Find where the given text appears and provide that cell's center as (X, Y) coordinate. 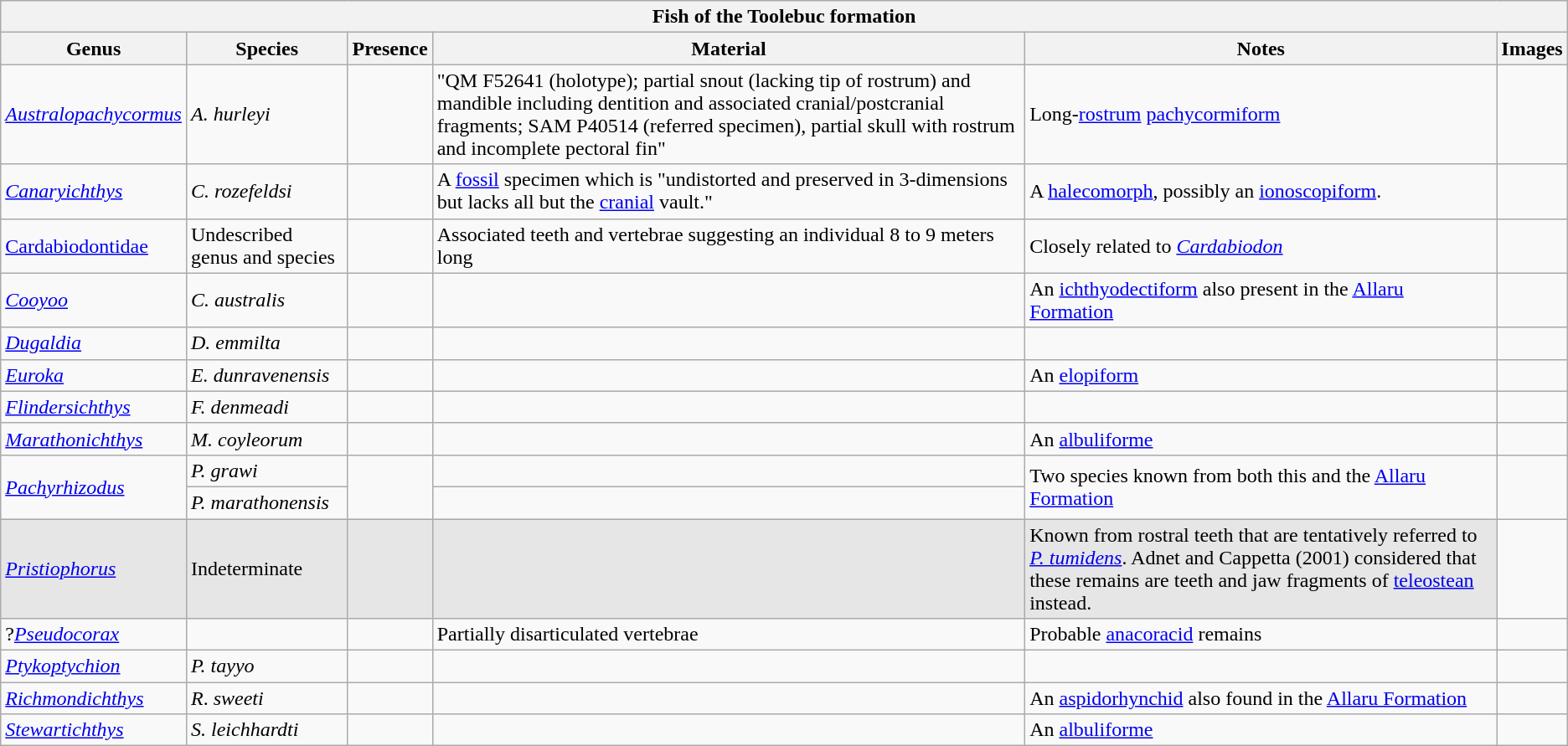
Marathonichthys (94, 439)
A fossil specimen which is "undistorted and preserved in 3-dimensions but lacks all but the cranial vault." (729, 191)
Long-rostrum pachycormiform (1261, 114)
Probable anacoracid remains (1261, 635)
Stewartichthys (94, 730)
Fish of the Toolebuc formation (784, 17)
Undescribed genus and species (266, 246)
Dugaldia (94, 343)
C. australis (266, 300)
P. marathonensis (266, 502)
Australopachycormus (94, 114)
Closely related to Cardabiodon (1261, 246)
Two species known from both this and the Allaru Formation (1261, 486)
Cooyoo (94, 300)
Ptykoptychion (94, 666)
An ichthyodectiform also present in the Allaru Formation (1261, 300)
Pristiophorus (94, 569)
F. denmeadi (266, 407)
M. coyleorum (266, 439)
Notes (1261, 49)
E. dunravenensis (266, 375)
Associated teeth and vertebrae suggesting an individual 8 to 9 meters long (729, 246)
Euroka (94, 375)
Partially disarticulated vertebrae (729, 635)
Images (1532, 49)
S. leichhardti (266, 730)
Presence (390, 49)
?Pseudocorax (94, 635)
Genus (94, 49)
Pachyrhizodus (94, 486)
A halecomorph, possibly an ionoscopiform. (1261, 191)
P. grawi (266, 471)
A. hurleyi (266, 114)
An aspidorhynchid also found in the Allaru Formation (1261, 698)
Richmondichthys (94, 698)
Species (266, 49)
Canaryichthys (94, 191)
An elopiform (1261, 375)
Cardabiodontidae (94, 246)
P. tayyo (266, 666)
C. rozefeldsi (266, 191)
R. sweeti (266, 698)
D. emmilta (266, 343)
Flindersichthys (94, 407)
Indeterminate (266, 569)
Material (729, 49)
